Locate the cell with the specified text and output its [X, Y] center coordinate. 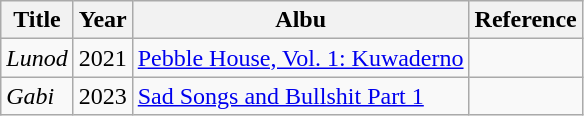
Gabi [37, 96]
Lunod [37, 58]
Sad Songs and Bullshit Part 1 [300, 96]
Reference [526, 20]
Albu [300, 20]
Year [102, 20]
2023 [102, 96]
Pebble House, Vol. 1: Kuwaderno [300, 58]
Title [37, 20]
2021 [102, 58]
